Capture the cell that displays the provided text and extract its (x, y) central coordinate. 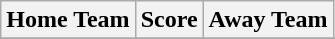
Home Team (68, 20)
Score (169, 20)
Away Team (268, 20)
